From the cell containing the given text, extract its center point as (x, y) coordinate. 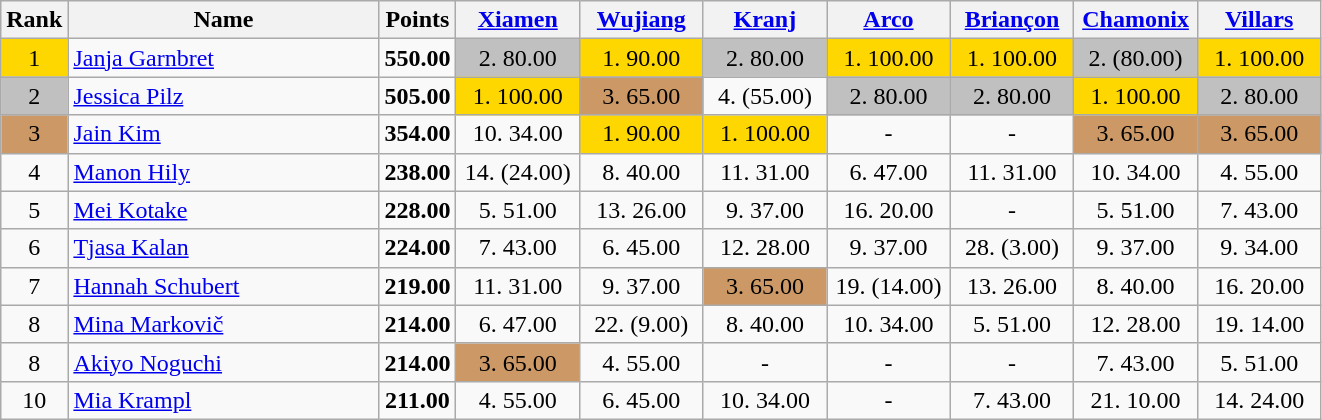
Tjasa Kalan (224, 248)
Kranj (765, 20)
Chamonix (1136, 20)
19. 14.00 (1259, 324)
Points (418, 20)
10 (34, 400)
Janja Garnbret (224, 58)
22. (9.00) (642, 324)
14. (24.00) (518, 172)
7 (34, 286)
2 (34, 96)
Manon Hily (224, 172)
Briançon (1012, 20)
Xiamen (518, 20)
14. 24.00 (1259, 400)
3 (34, 134)
5 (34, 210)
228.00 (418, 210)
238.00 (418, 172)
219.00 (418, 286)
Mina Markovič (224, 324)
28. (3.00) (1012, 248)
19. (14.00) (889, 286)
Mia Krampl (224, 400)
4 (34, 172)
21. 10.00 (1136, 400)
Rank (34, 20)
Jessica Pilz (224, 96)
Akiyo Noguchi (224, 362)
Hannah Schubert (224, 286)
1 (34, 58)
Wujiang (642, 20)
Jain Kim (224, 134)
505.00 (418, 96)
9. 34.00 (1259, 248)
354.00 (418, 134)
211.00 (418, 400)
Mei Kotake (224, 210)
Villars (1259, 20)
Name (224, 20)
Arco (889, 20)
224.00 (418, 248)
4. (55.00) (765, 96)
2. (80.00) (1136, 58)
6 (34, 248)
550.00 (418, 58)
